Identify which cell holds the provided text, then report its [X, Y] central coordinate. 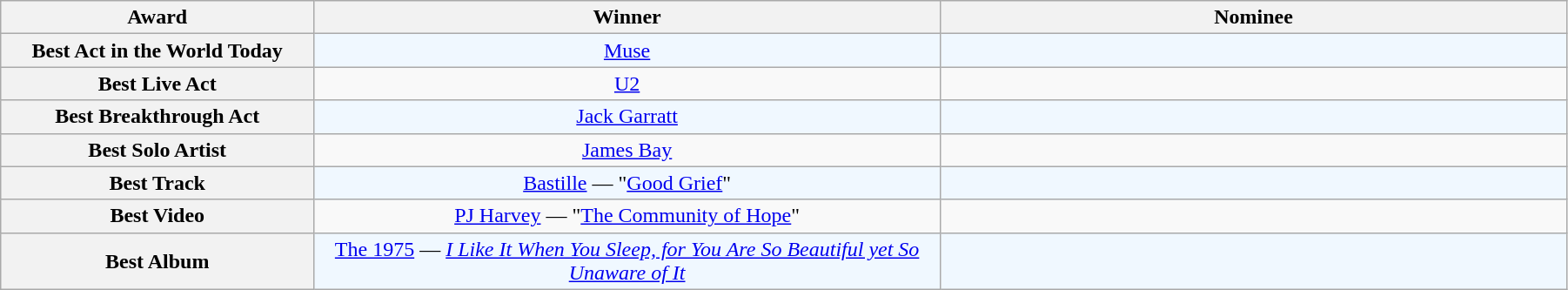
Muse [627, 51]
Best Album [157, 261]
Best Act in the World Today [157, 51]
Best Breakthrough Act [157, 117]
Best Video [157, 216]
U2 [627, 84]
Best Track [157, 183]
Best Solo Artist [157, 150]
James Bay [627, 150]
PJ Harvey — "The Community of Hope" [627, 216]
Award [157, 17]
Best Live Act [157, 84]
Bastille — "Good Grief" [627, 183]
Winner [627, 17]
Nominee [1254, 17]
Jack Garratt [627, 117]
The 1975 — I Like It When You Sleep, for You Are So Beautiful yet So Unaware of It [627, 261]
